Return [x, y] of the center of cell containing provided text 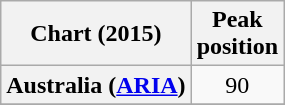
90 [237, 85]
Australia (ARIA) [96, 85]
Peakposition [237, 34]
Chart (2015) [96, 34]
